Detect which cell encompasses the target text, then output its (X, Y) center coordinate. 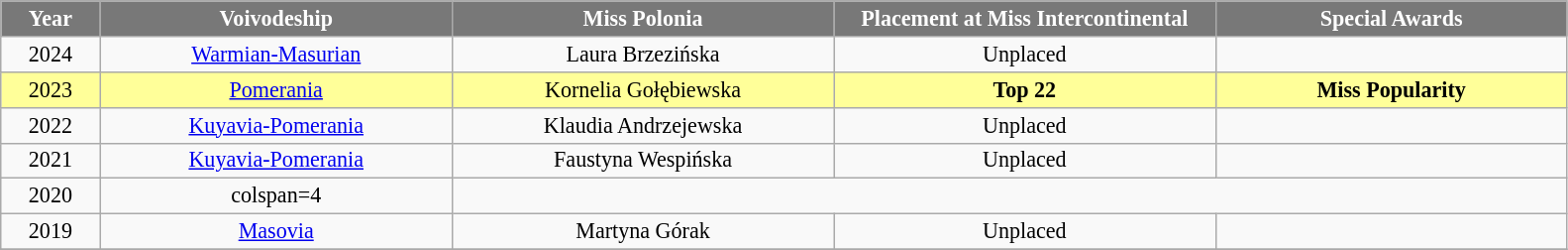
Laura Brzezińska (642, 54)
2023 (51, 89)
2021 (51, 161)
Year (51, 18)
Masovia (275, 231)
colspan=4 (275, 196)
Placement at Miss Intercontinental (1024, 18)
Voivodeship (275, 18)
2022 (51, 125)
2019 (51, 231)
Kornelia Gołębiewska (642, 89)
Martyna Górak (642, 231)
Warmian-Masurian (275, 54)
Pomerania (275, 89)
Miss Polonia (642, 18)
2024 (51, 54)
Special Awards (1391, 18)
Miss Popularity (1391, 89)
2020 (51, 196)
Faustyna Wespińska (642, 161)
Top 22 (1024, 89)
Klaudia Andrzejewska (642, 125)
